Return [x, y] of the center of cell containing provided text 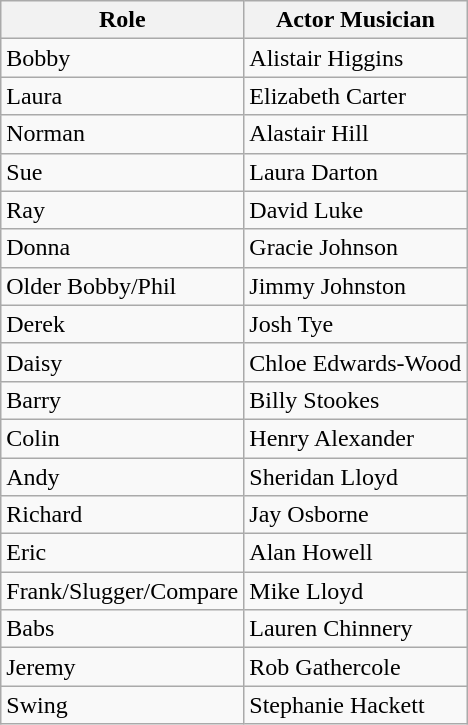
Norman [122, 134]
Josh Tye [356, 324]
Gracie Johnson [356, 248]
David Luke [356, 210]
Stephanie Hackett [356, 705]
Sue [122, 172]
Mike Lloyd [356, 591]
Henry Alexander [356, 438]
Frank/Slugger/Compare [122, 591]
Rob Gathercole [356, 667]
Jay Osborne [356, 515]
Alan Howell [356, 553]
Billy Stookes [356, 400]
Bobby [122, 58]
Eric [122, 553]
Older Bobby/Phil [122, 286]
Alistair Higgins [356, 58]
Ray [122, 210]
Barry [122, 400]
Derek [122, 324]
Chloe Edwards-Wood [356, 362]
Richard [122, 515]
Role [122, 20]
Jimmy Johnston [356, 286]
Laura Darton [356, 172]
Sheridan Lloyd [356, 477]
Donna [122, 248]
Jeremy [122, 667]
Colin [122, 438]
Lauren Chinnery [356, 629]
Daisy [122, 362]
Babs [122, 629]
Alastair Hill [356, 134]
Elizabeth Carter [356, 96]
Andy [122, 477]
Actor Musician [356, 20]
Swing [122, 705]
Laura [122, 96]
